Capture the cell that displays the provided text and extract its [x, y] central coordinate. 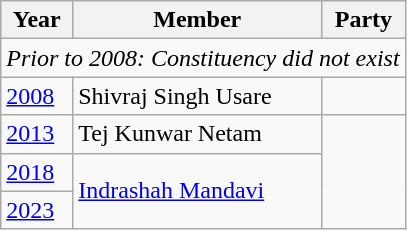
Year [37, 20]
2018 [37, 172]
Indrashah Mandavi [198, 191]
2008 [37, 96]
Party [364, 20]
2013 [37, 134]
2023 [37, 210]
Prior to 2008: Constituency did not exist [203, 58]
Tej Kunwar Netam [198, 134]
Shivraj Singh Usare [198, 96]
Member [198, 20]
